Search for the cell housing the specified text and yield its (x, y) center coordinate. 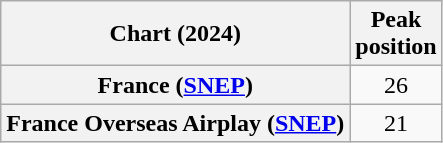
21 (396, 123)
26 (396, 85)
France (SNEP) (176, 85)
Peakposition (396, 34)
France Overseas Airplay (SNEP) (176, 123)
Chart (2024) (176, 34)
